Find where the given text appears and provide that cell's center as [x, y] coordinate. 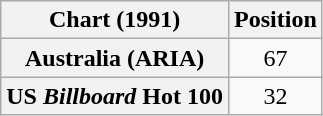
Australia (ARIA) [115, 58]
Chart (1991) [115, 20]
32 [276, 96]
US Billboard Hot 100 [115, 96]
67 [276, 58]
Position [276, 20]
